Provide the (X, Y) coordinate of the cell's center where the given text is located.  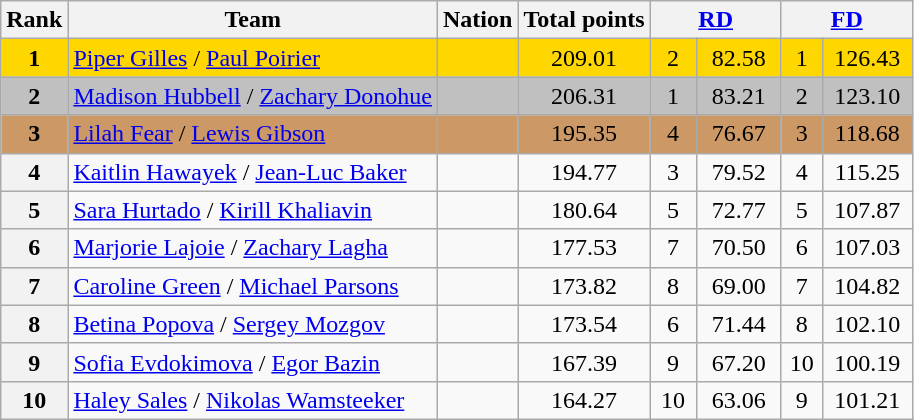
Rank (34, 20)
Kaitlin Hawayek / Jean-Luc Baker (253, 172)
107.03 (867, 248)
Marjorie Lajoie / Zachary Lagha (253, 248)
123.10 (867, 96)
79.52 (738, 172)
164.27 (584, 400)
177.53 (584, 248)
173.54 (584, 324)
107.87 (867, 210)
115.25 (867, 172)
Sara Hurtado / Kirill Khaliavin (253, 210)
Total points (584, 20)
Madison Hubbell / Zachary Donohue (253, 96)
104.82 (867, 286)
118.68 (867, 134)
76.67 (738, 134)
206.31 (584, 96)
FD (846, 20)
71.44 (738, 324)
209.01 (584, 58)
67.20 (738, 362)
101.21 (867, 400)
63.06 (738, 400)
72.77 (738, 210)
Caroline Green / Michael Parsons (253, 286)
102.10 (867, 324)
180.64 (584, 210)
Lilah Fear / Lewis Gibson (253, 134)
126.43 (867, 58)
Team (253, 20)
Betina Popova / Sergey Mozgov (253, 324)
82.58 (738, 58)
194.77 (584, 172)
100.19 (867, 362)
RD (716, 20)
195.35 (584, 134)
167.39 (584, 362)
Piper Gilles / Paul Poirier (253, 58)
173.82 (584, 286)
Sofia Evdokimova / Egor Bazin (253, 362)
83.21 (738, 96)
70.50 (738, 248)
Haley Sales / Nikolas Wamsteeker (253, 400)
69.00 (738, 286)
Nation (478, 20)
